Capture the cell that displays the provided text and extract its [X, Y] central coordinate. 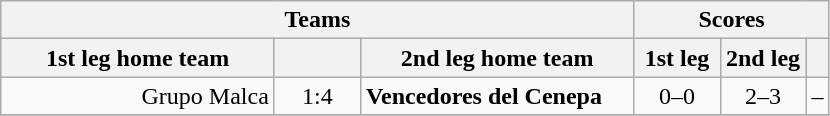
Scores [732, 20]
2nd leg home team [497, 58]
1st leg [677, 58]
– [818, 96]
2–3 [763, 96]
2nd leg [763, 58]
1:4 [317, 96]
Vencedores del Cenepa [497, 96]
0–0 [677, 96]
Teams [318, 20]
Grupo Malca [138, 96]
1st leg home team [138, 58]
